From the cell containing the given text, extract its center point as (x, y) coordinate. 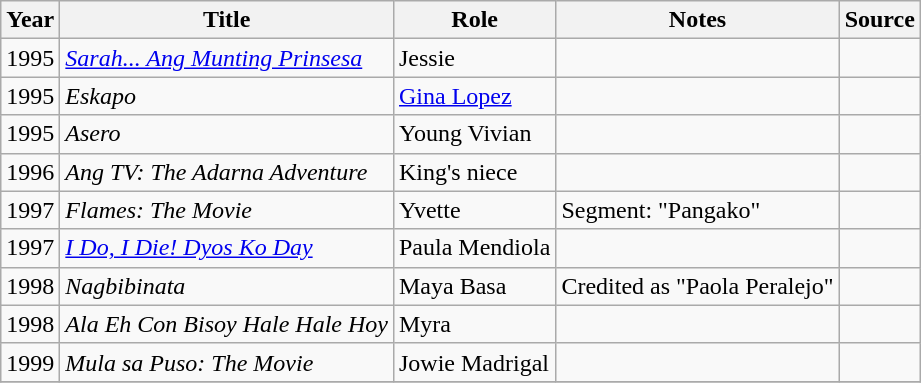
Sarah... Ang Munting Prinsesa (227, 58)
Notes (698, 20)
Paula Mendiola (474, 248)
Segment: "Pangako" (698, 210)
Eskapo (227, 96)
Year (30, 20)
Myra (474, 324)
Ang TV: The Adarna Adventure (227, 172)
Role (474, 20)
Asero (227, 134)
Credited as "Paola Peralejo" (698, 286)
Nagbibinata (227, 286)
1999 (30, 362)
1996 (30, 172)
Jowie Madrigal (474, 362)
Title (227, 20)
I Do, I Die! Dyos Ko Day (227, 248)
Jessie (474, 58)
King's niece (474, 172)
Young Vivian (474, 134)
Mula sa Puso: The Movie (227, 362)
Flames: The Movie (227, 210)
Yvette (474, 210)
Ala Eh Con Bisoy Hale Hale Hoy (227, 324)
Maya Basa (474, 286)
Gina Lopez (474, 96)
Source (880, 20)
